Search for the cell housing the specified text and yield its (x, y) center coordinate. 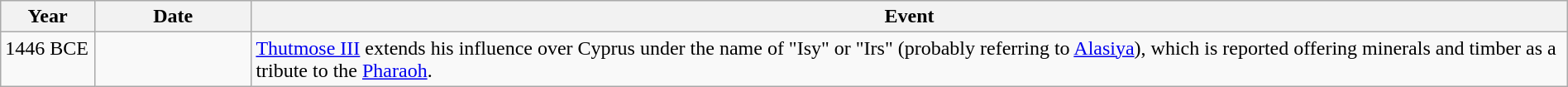
Event (910, 17)
Date (172, 17)
Year (48, 17)
1446 BCE (48, 60)
